Extract the (x, y) coordinate from the center of the cell holding the provided text.  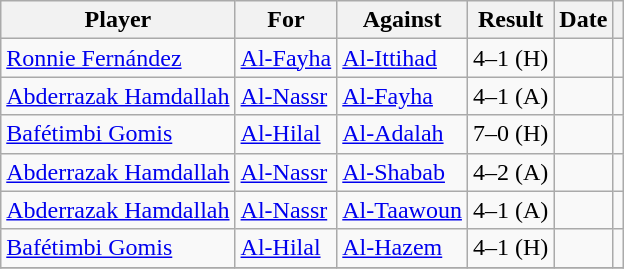
Al-Shabab (402, 172)
Result (510, 20)
Against (402, 20)
Ronnie Fernández (118, 58)
Player (118, 20)
4–2 (A) (510, 172)
Date (584, 20)
Al-Taawoun (402, 210)
Al-Hazem (402, 248)
7–0 (H) (510, 134)
Al-Adalah (402, 134)
Al-Ittihad (402, 58)
For (286, 20)
